Identify which cell holds the provided text, then report its (X, Y) central coordinate. 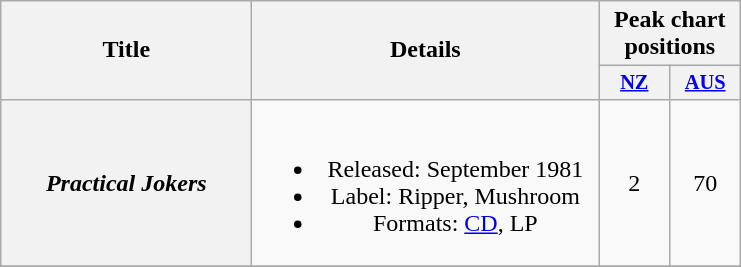
Released: September 1981Label: Ripper, MushroomFormats: CD, LP (426, 182)
NZ (634, 83)
Details (426, 50)
AUS (706, 83)
Peak chart positions (670, 34)
Title (126, 50)
70 (706, 182)
Practical Jokers (126, 182)
2 (634, 182)
